Capture the cell that displays the provided text and extract its [X, Y] central coordinate. 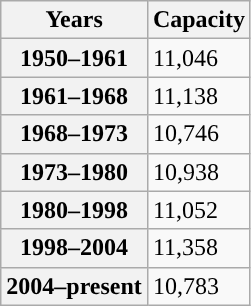
Capacity [198, 20]
11,138 [198, 96]
2004–present [74, 286]
1961–1968 [74, 96]
11,046 [198, 58]
1973–1980 [74, 172]
10,938 [198, 172]
10,783 [198, 286]
11,052 [198, 210]
1950–1961 [74, 58]
11,358 [198, 248]
1980–1998 [74, 210]
Years [74, 20]
1968–1973 [74, 134]
10,746 [198, 134]
1998–2004 [74, 248]
